Pinpoint the cell where the given text exists, returning its [x, y] midpoint coordinate. 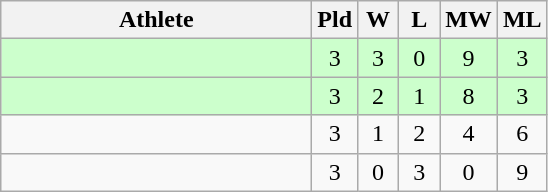
Athlete [156, 20]
ML [522, 20]
8 [469, 96]
4 [469, 134]
MW [469, 20]
L [420, 20]
W [378, 20]
Pld [335, 20]
6 [522, 134]
